Capture the cell that displays the provided text and extract its [X, Y] central coordinate. 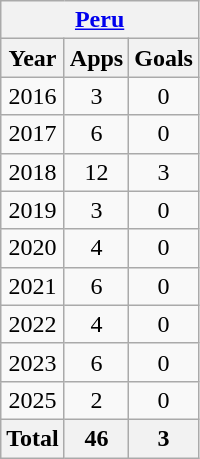
2018 [33, 172]
2016 [33, 96]
Total [33, 438]
2025 [33, 400]
2022 [33, 324]
2023 [33, 362]
12 [96, 172]
2021 [33, 286]
2 [96, 400]
2017 [33, 134]
Goals [164, 58]
Year [33, 58]
2019 [33, 210]
Peru [100, 20]
Apps [96, 58]
46 [96, 438]
2020 [33, 248]
